Identify which cell holds the provided text, then report its (X, Y) central coordinate. 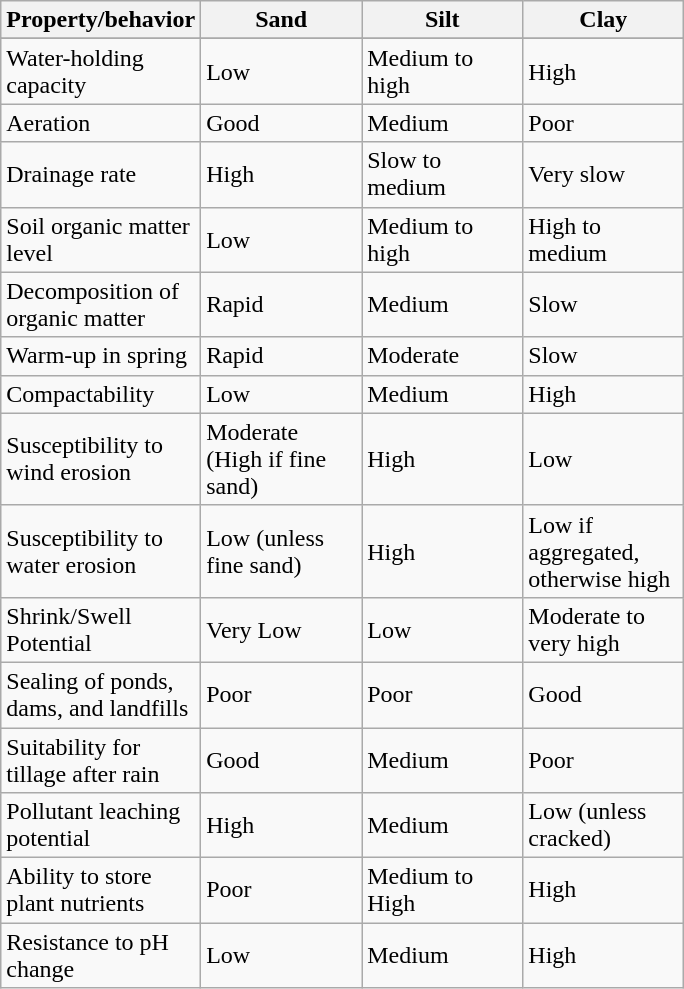
Clay (604, 20)
Pollutant leaching potential (101, 826)
Low (unless fine sand) (282, 551)
Water-holding capacity (101, 72)
Very Low (282, 630)
Warm-up in spring (101, 356)
Moderate (442, 356)
Compactability (101, 394)
Drainage rate (101, 174)
Suitability for tillage after rain (101, 760)
Shrink/Swell Potential (101, 630)
Decomposition of organic matter (101, 304)
Very slow (604, 174)
Ability to store plant nutrients (101, 890)
Susceptibility to wind erosion (101, 459)
Property/behavior (101, 20)
High to medium (604, 240)
Moderate (High if fine sand) (282, 459)
Low (unless cracked) (604, 826)
Sand (282, 20)
Resistance to pH change (101, 956)
Moderate to very high (604, 630)
Medium to High (442, 890)
Slow to medium (442, 174)
Silt (442, 20)
Sealing of ponds, dams, and landfills (101, 694)
Soil organic matter level (101, 240)
Susceptibility to water erosion (101, 551)
Low if aggregated, otherwise high (604, 551)
Aeration (101, 123)
